Find where the given text appears and provide that cell's center as [x, y] coordinate. 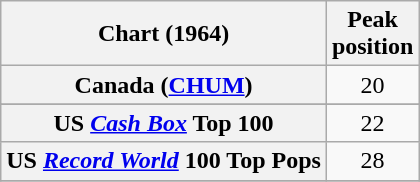
28 [372, 161]
Peakposition [372, 34]
22 [372, 123]
US Cash Box Top 100 [164, 123]
Chart (1964) [164, 34]
US Record World 100 Top Pops [164, 161]
20 [372, 85]
Canada (CHUM) [164, 85]
